Find where the given text appears and provide that cell's center as [X, Y] coordinate. 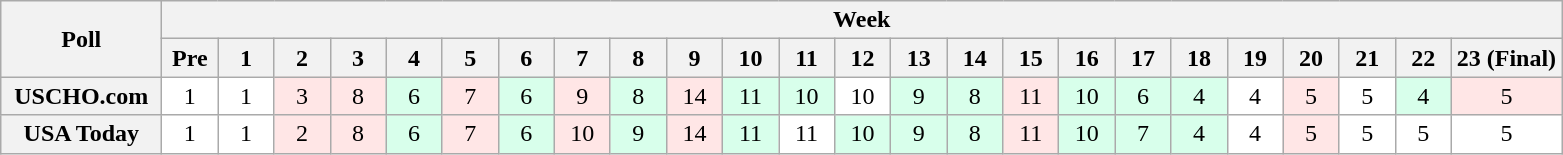
15 [1031, 58]
17 [1143, 58]
12 [863, 58]
Week [862, 20]
20 [1311, 58]
19 [1255, 58]
Pre [190, 58]
16 [1087, 58]
Poll [82, 39]
23 (Final) [1506, 58]
18 [1199, 58]
USCHO.com [82, 96]
22 [1423, 58]
21 [1367, 58]
USA Today [82, 134]
13 [919, 58]
